Locate the cell with the specified text and output its (X, Y) center coordinate. 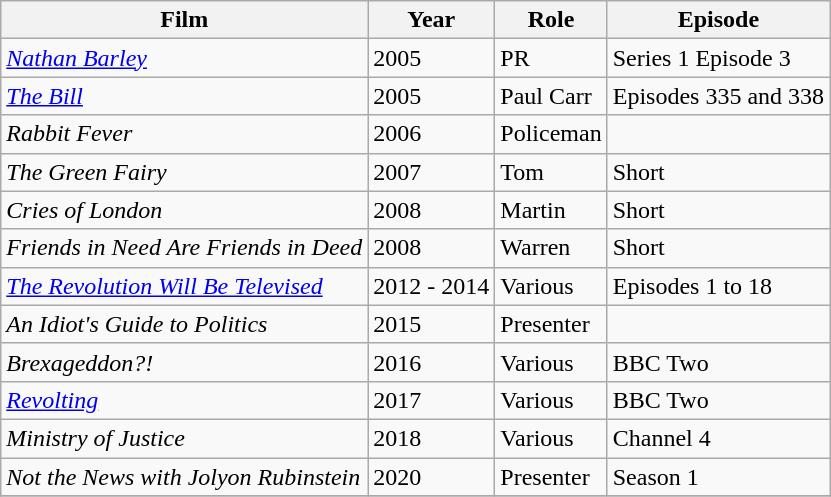
Channel 4 (718, 438)
2015 (432, 324)
Rabbit Fever (184, 134)
Series 1 Episode 3 (718, 58)
Episodes 1 to 18 (718, 286)
Season 1 (718, 477)
2012 - 2014 (432, 286)
Nathan Barley (184, 58)
2006 (432, 134)
Episodes 335 and 338 (718, 96)
Revolting (184, 400)
Brexageddon?! (184, 362)
Policeman (551, 134)
Not the News with Jolyon Rubinstein (184, 477)
Year (432, 20)
Cries of London (184, 210)
Friends in Need Are Friends in Deed (184, 248)
Martin (551, 210)
2007 (432, 172)
Episode (718, 20)
PR (551, 58)
An Idiot's Guide to Politics (184, 324)
The Bill (184, 96)
Tom (551, 172)
The Revolution Will Be Televised (184, 286)
Paul Carr (551, 96)
Warren (551, 248)
2017 (432, 400)
2020 (432, 477)
Role (551, 20)
Film (184, 20)
Ministry of Justice (184, 438)
2016 (432, 362)
2018 (432, 438)
The Green Fairy (184, 172)
